Return the [x, y] coordinate for the center point of the cell that contains the specified text.  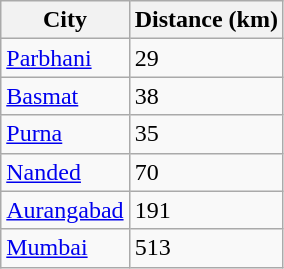
38 [206, 96]
Distance (km) [206, 20]
Aurangabad [65, 210]
35 [206, 134]
70 [206, 172]
Nanded [65, 172]
City [65, 20]
29 [206, 58]
191 [206, 210]
Mumbai [65, 248]
Parbhani [65, 58]
513 [206, 248]
Basmat [65, 96]
Purna [65, 134]
